Find where the given text appears and provide that cell's center as [X, Y] coordinate. 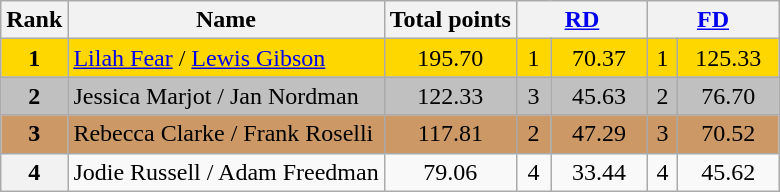
Jodie Russell / Adam Freedman [226, 172]
76.70 [728, 96]
79.06 [450, 172]
122.33 [450, 96]
125.33 [728, 58]
45.62 [728, 172]
Lilah Fear / Lewis Gibson [226, 58]
117.81 [450, 134]
RD [582, 20]
33.44 [600, 172]
47.29 [600, 134]
Rank [34, 20]
Jessica Marjot / Jan Nordman [226, 96]
FD [714, 20]
195.70 [450, 58]
Rebecca Clarke / Frank Roselli [226, 134]
45.63 [600, 96]
Name [226, 20]
70.37 [600, 58]
Total points [450, 20]
70.52 [728, 134]
